Find where the given text appears and provide that cell's center as [x, y] coordinate. 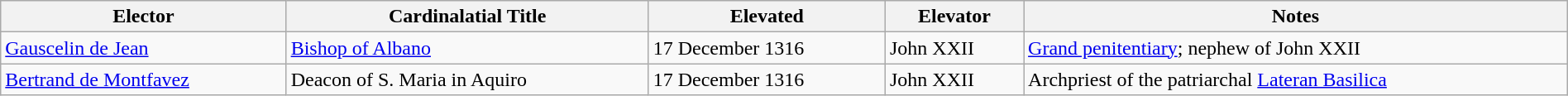
Notes [1296, 17]
Elevated [767, 17]
Deacon of S. Maria in Aquiro [467, 79]
Cardinalatial Title [467, 17]
Elevator [954, 17]
Bishop of Albano [467, 48]
Gauscelin de Jean [144, 48]
Grand penitentiary; nephew of John XXII [1296, 48]
Archpriest of the patriarchal Lateran Basilica [1296, 79]
Bertrand de Montfavez [144, 79]
Elector [144, 17]
